Determine the [x, y] coordinate at the center of the cell enclosing the given text.  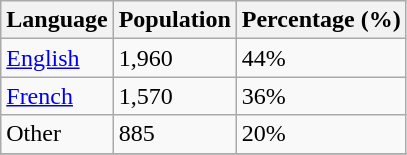
Percentage (%) [321, 20]
Other [57, 134]
1,570 [174, 96]
English [57, 58]
Population [174, 20]
Language [57, 20]
36% [321, 96]
44% [321, 58]
1,960 [174, 58]
French [57, 96]
885 [174, 134]
20% [321, 134]
